Return the (x, y) coordinate for the center point of the cell that contains the specified text.  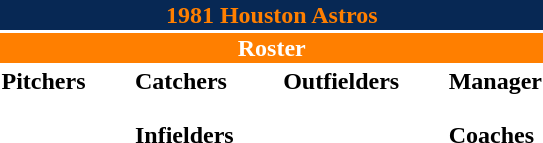
Roster (272, 48)
1981 Houston Astros (272, 15)
